Return the (x, y) coordinate for the center point of the cell that contains the specified text.  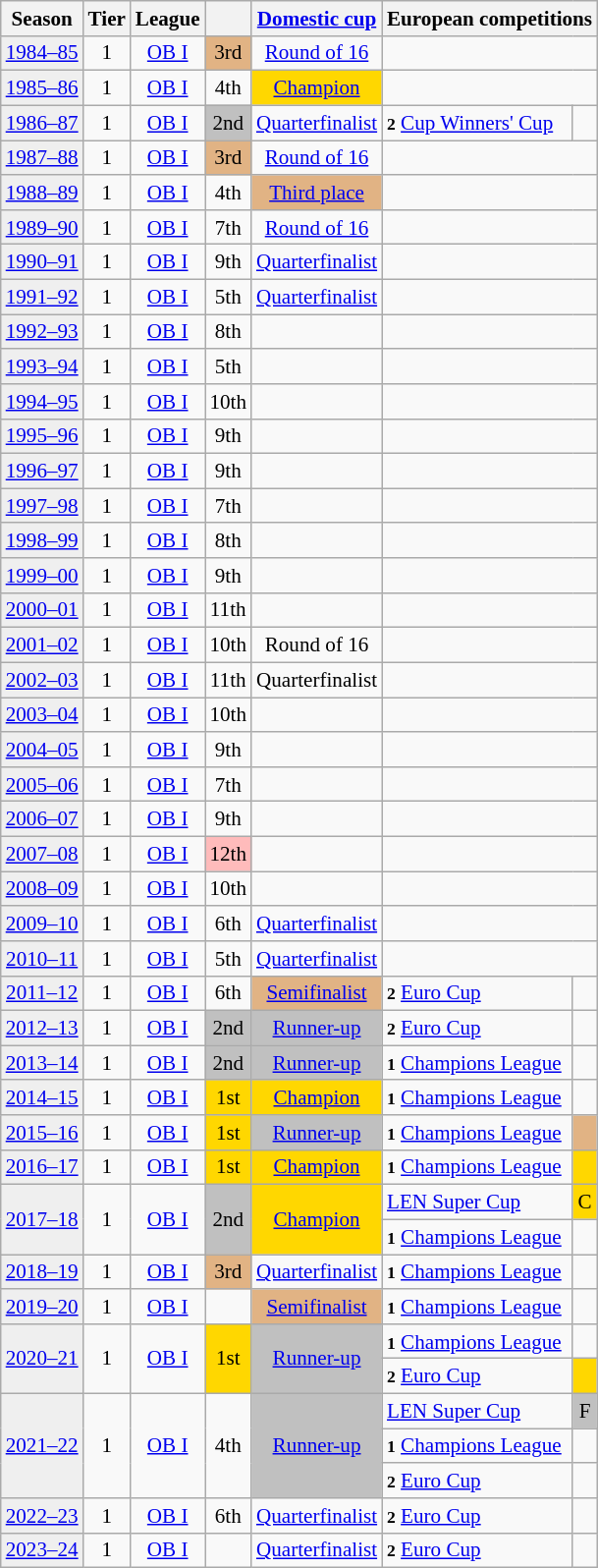
1985–86 (42, 88)
2022–23 (42, 1515)
2020–21 (42, 1358)
2015–16 (42, 1132)
F (585, 1411)
1996–97 (42, 472)
Domestic cup (316, 18)
2 Cup Winners' Cup (477, 122)
2014–15 (42, 1096)
League (168, 18)
2003–04 (42, 715)
2008–09 (42, 888)
1988–89 (42, 193)
1990–91 (42, 261)
2013–14 (42, 1063)
1994–95 (42, 401)
1984–85 (42, 53)
Tier (107, 18)
2000–01 (42, 609)
2001–02 (42, 644)
12th (228, 853)
1986–87 (42, 122)
2021–22 (42, 1445)
2006–07 (42, 819)
2017–18 (42, 1220)
2004–05 (42, 749)
1993–94 (42, 365)
2009–10 (42, 924)
2016–17 (42, 1167)
2010–11 (42, 959)
2019–20 (42, 1307)
1995–96 (42, 436)
1992–93 (42, 332)
2007–08 (42, 853)
2002–03 (42, 680)
2011–12 (42, 992)
2005–06 (42, 784)
1998–99 (42, 540)
1999–00 (42, 576)
European competitions (489, 18)
Third place (316, 193)
2018–19 (42, 1271)
1987–88 (42, 157)
1991–92 (42, 297)
1989–90 (42, 226)
2023–24 (42, 1550)
1997–98 (42, 505)
Season (42, 18)
2012–13 (42, 1028)
C (585, 1203)
